Return the [X, Y] coordinate for the center point of the cell that contains the specified text.  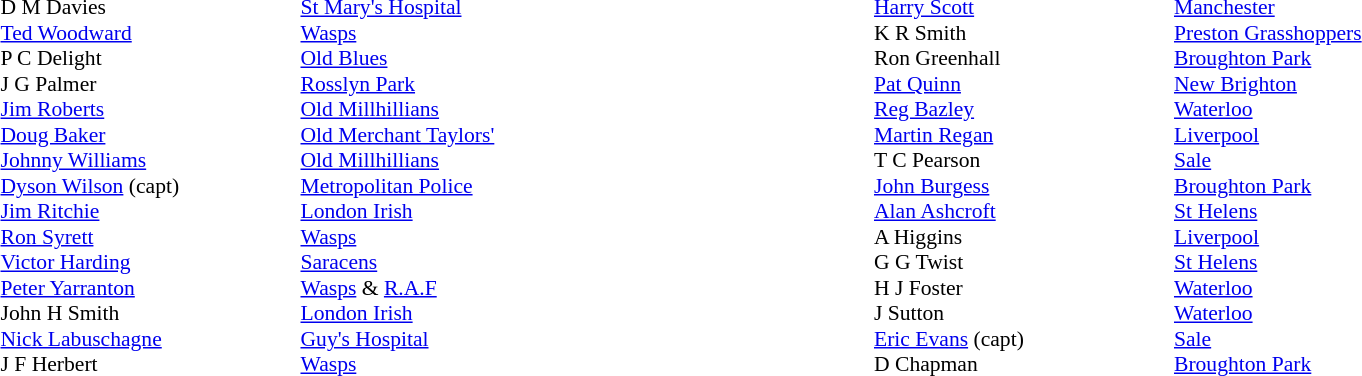
Wasps & R.A.F [397, 288]
P C Delight [150, 59]
John H Smith [150, 313]
Metropolitan Police [397, 186]
Pat Quinn [1024, 84]
Martin Regan [1024, 135]
Eric Evans (capt) [1024, 339]
Guy's Hospital [397, 339]
Doug Baker [150, 135]
Jim Roberts [150, 109]
Ron Syrett [150, 237]
Nick Labuschagne [150, 339]
Preston Grasshoppers [1268, 33]
Johnny Williams [150, 161]
Victor Harding [150, 263]
J Sutton [1024, 313]
Jim Ritchie [150, 211]
Alan Ashcroft [1024, 211]
Saracens [397, 263]
K R Smith [1024, 33]
Peter Yarranton [150, 288]
John Burgess [1024, 186]
J G Palmer [150, 84]
Ron Greenhall [1024, 59]
Old Merchant Taylors' [397, 135]
Reg Bazley [1024, 109]
G G Twist [1024, 263]
Dyson Wilson (capt) [150, 186]
H J Foster [1024, 288]
New Brighton [1268, 84]
Old Blues [397, 59]
T C Pearson [1024, 161]
Rosslyn Park [397, 84]
A Higgins [1024, 237]
Ted Woodward [150, 33]
